For the text-containing cell, return its midpoint in (x, y) coordinate format. 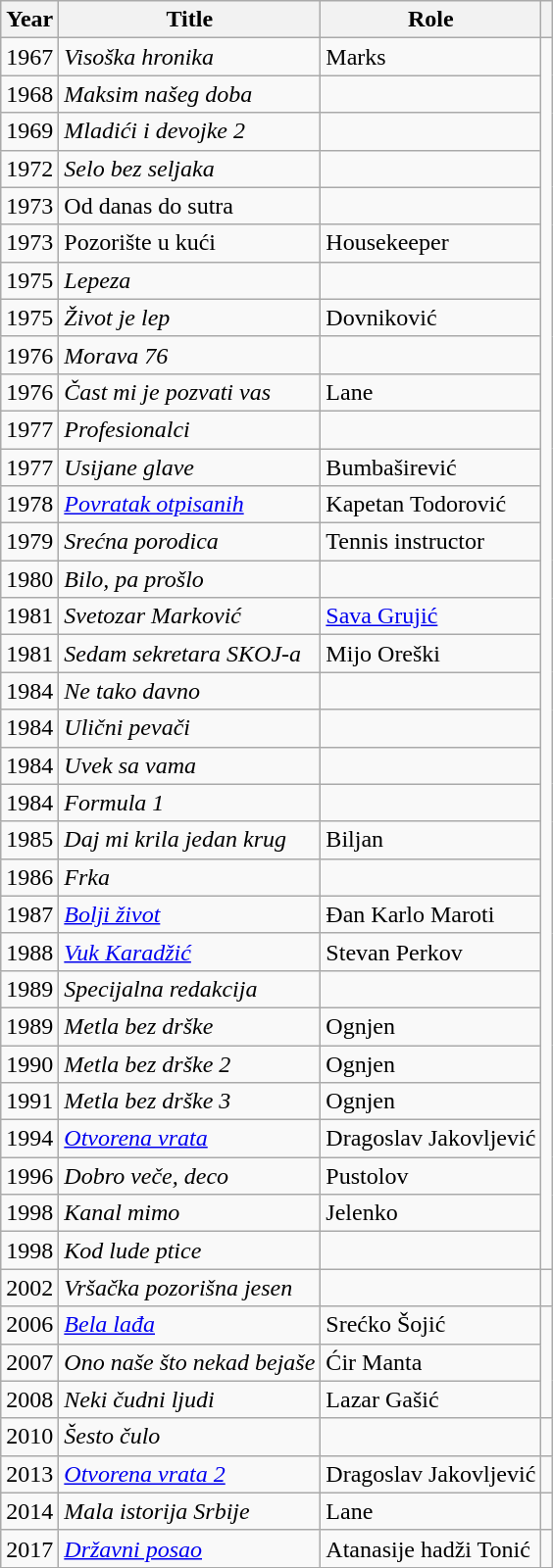
Atanasije hadži Tonić (431, 1548)
Lepeza (190, 280)
Metla bez drške (190, 1026)
Otvorena vrata (190, 1139)
Đan Karlo Maroti (431, 914)
Daj mi krila jedan krug (190, 840)
Pozorište u kući (190, 243)
Ulični pevači (190, 728)
Ne tako davno (190, 691)
2007 (29, 1362)
1994 (29, 1139)
2017 (29, 1548)
Uvek sa vama (190, 765)
Formula 1 (190, 803)
Ćir Manta (431, 1362)
Role (431, 20)
Šesto čulo (190, 1437)
Kanal mimo (190, 1213)
Kod lude ptice (190, 1250)
Ono naše što nekad bejaše (190, 1362)
1996 (29, 1176)
Čast mi je pozvati vas (190, 392)
Pustolov (431, 1176)
Housekeeper (431, 243)
1991 (29, 1102)
Mala istorija Srbije (190, 1511)
1990 (29, 1063)
Stevan Perkov (431, 952)
Tennis instructor (431, 542)
Vršačka pozorišna jesen (190, 1288)
Usijane glave (190, 467)
Život je lep (190, 318)
2008 (29, 1399)
1988 (29, 952)
Svetozar Marković (190, 616)
Visoška hronika (190, 57)
1986 (29, 877)
Bela lađa (190, 1325)
1980 (29, 579)
Sava Grujić (431, 616)
Biljan (431, 840)
1968 (29, 94)
2013 (29, 1474)
1978 (29, 505)
Od danas do sutra (190, 206)
Dobro veče, deco (190, 1176)
Lazar Gašić (431, 1399)
Državni posao (190, 1548)
Title (190, 20)
1969 (29, 131)
Morava 76 (190, 355)
1967 (29, 57)
Povratak otpisanih (190, 505)
Srećko Šojić (431, 1325)
1972 (29, 169)
Marks (431, 57)
Mijo Oreški (431, 654)
Otvorena vrata 2 (190, 1474)
Vuk Karadžić (190, 952)
1979 (29, 542)
Frka (190, 877)
Metla bez drške 2 (190, 1063)
2006 (29, 1325)
Kapetan Todorović (431, 505)
Srećna porodica (190, 542)
Selo bez seljaka (190, 169)
2002 (29, 1288)
Maksim našeg doba (190, 94)
Jelenko (431, 1213)
Mladići i devojke 2 (190, 131)
Bumbaširević (431, 467)
Profesionalci (190, 429)
Neki čudni ljudi (190, 1399)
Bilo, pa prošlo (190, 579)
Bolji život (190, 914)
2010 (29, 1437)
Sedam sekretara SKOJ-a (190, 654)
1985 (29, 840)
1987 (29, 914)
Year (29, 20)
Metla bez drške 3 (190, 1102)
Dovniković (431, 318)
Specijalna redakcija (190, 989)
2014 (29, 1511)
